Pinpoint the cell where the given text exists, returning its (X, Y) midpoint coordinate. 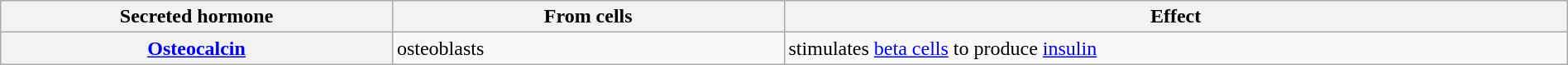
stimulates beta cells to produce insulin (1176, 48)
Osteocalcin (197, 48)
From cells (588, 17)
osteoblasts (588, 48)
Secreted hormone (197, 17)
Effect (1176, 17)
